Capture the cell that displays the provided text and extract its (X, Y) central coordinate. 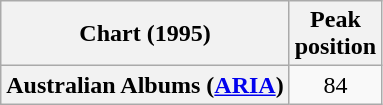
Australian Albums (ARIA) (145, 85)
Chart (1995) (145, 34)
Peakposition (335, 34)
84 (335, 85)
